Identify which cell holds the provided text, then report its [x, y] central coordinate. 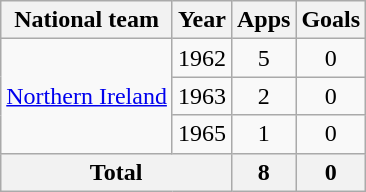
1 [263, 134]
1965 [202, 134]
National team [87, 20]
Goals [331, 20]
8 [263, 172]
Northern Ireland [87, 96]
1963 [202, 96]
Apps [263, 20]
Total [116, 172]
2 [263, 96]
Year [202, 20]
5 [263, 58]
1962 [202, 58]
